Return the [X, Y] coordinate for the center point of the cell that contains the specified text.  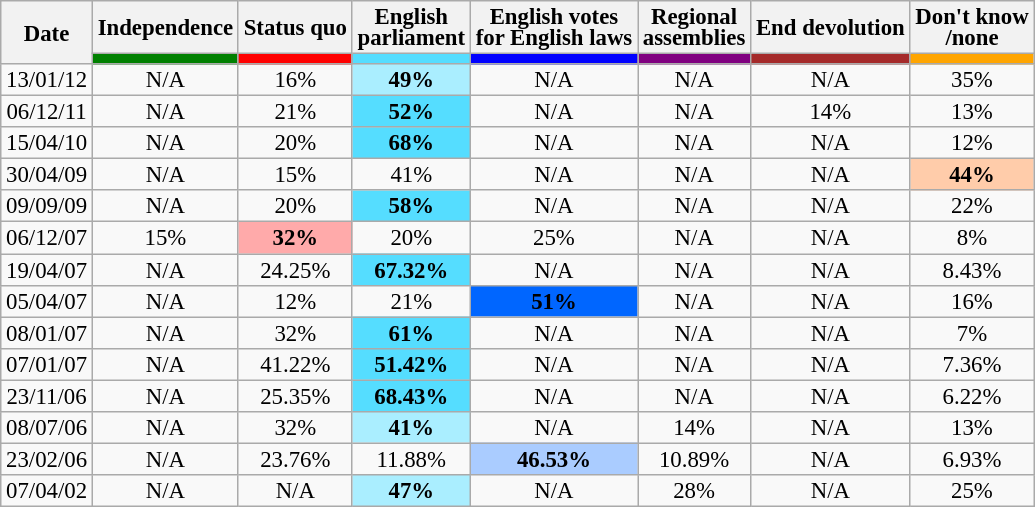
Date [47, 32]
11.88% [411, 459]
8% [972, 238]
35% [972, 80]
06/12/11 [47, 112]
Regionalassemblies [694, 28]
English votesfor English laws [554, 28]
61% [411, 333]
25.35% [295, 396]
51% [554, 301]
28% [694, 491]
13/01/12 [47, 80]
67.32% [411, 270]
09/09/09 [47, 206]
08/07/06 [47, 428]
10.89% [694, 459]
23/11/06 [47, 396]
Independence [165, 28]
22% [972, 206]
End devolution [830, 28]
41.22% [295, 364]
8.43% [972, 270]
23.76% [295, 459]
6.93% [972, 459]
08/01/07 [47, 333]
7.36% [972, 364]
7% [972, 333]
06/12/07 [47, 238]
6.22% [972, 396]
30/04/09 [47, 175]
58% [411, 206]
07/01/07 [47, 364]
05/04/07 [47, 301]
68.43% [411, 396]
52% [411, 112]
Status quo [295, 28]
68% [411, 143]
49% [411, 80]
Don't know/none [972, 28]
46.53% [554, 459]
47% [411, 491]
07/04/02 [47, 491]
19/04/07 [47, 270]
15/04/10 [47, 143]
51.42% [411, 364]
24.25% [295, 270]
44% [972, 175]
Englishparliament [411, 28]
23/02/06 [47, 459]
